Detect which cell encompasses the target text, then output its (X, Y) center coordinate. 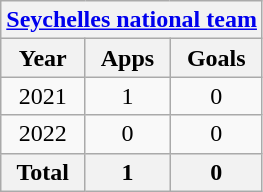
2022 (43, 134)
Seychelles national team (132, 20)
Apps (128, 58)
Year (43, 58)
Total (43, 172)
2021 (43, 96)
Goals (216, 58)
